Return the [x, y] coordinate for the center point of the cell that contains the specified text.  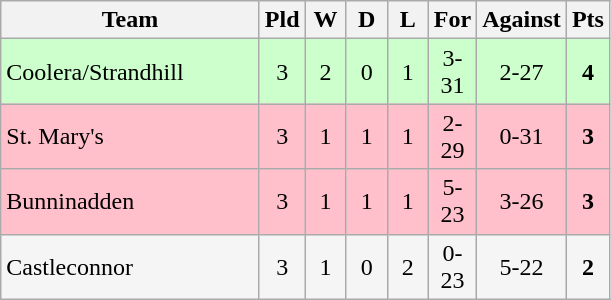
Bunninadden [130, 202]
0-31 [522, 136]
L [408, 20]
For [452, 20]
Team [130, 20]
2-27 [522, 72]
3-31 [452, 72]
St. Mary's [130, 136]
Pts [588, 20]
Coolera/Strandhill [130, 72]
4 [588, 72]
3-26 [522, 202]
W [326, 20]
0-23 [452, 266]
5-22 [522, 266]
D [366, 20]
Castleconnor [130, 266]
5-23 [452, 202]
Against [522, 20]
Pld [282, 20]
2-29 [452, 136]
